Scan for the cell matching the given text and deliver its [X, Y] coordinate at center. 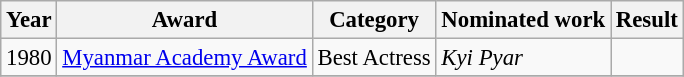
Best Actress [374, 58]
Kyi Pyar [523, 58]
Result [646, 20]
Award [184, 20]
Myanmar Academy Award [184, 58]
Year [29, 20]
Category [374, 20]
Nominated work [523, 20]
1980 [29, 58]
